Output the (x, y) coordinate of the center of the cell containing the given text.  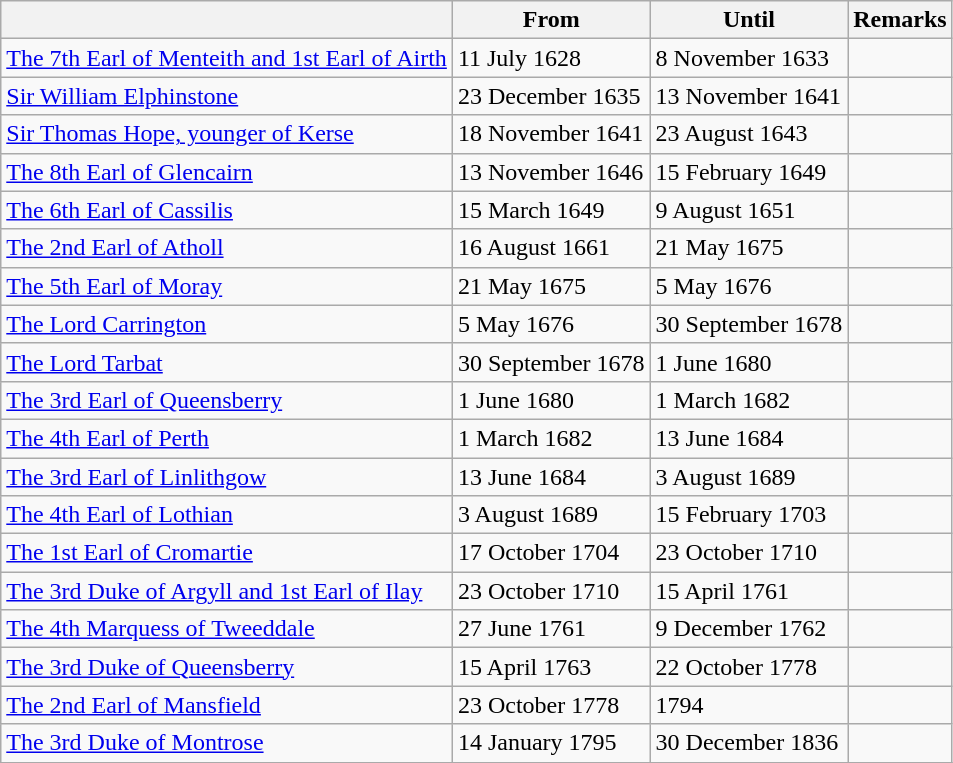
11 July 1628 (551, 58)
The 3rd Duke of Argyll and 1st Earl of Ilay (227, 591)
Remarks (900, 20)
15 February 1649 (749, 172)
The 3rd Duke of Queensberry (227, 667)
From (551, 20)
The 4th Marquess of Tweeddale (227, 629)
8 November 1633 (749, 58)
The 3rd Earl of Linlithgow (227, 477)
18 November 1641 (551, 134)
The 3rd Earl of Queensberry (227, 400)
9 August 1651 (749, 210)
13 November 1641 (749, 96)
Until (749, 20)
The 4th Earl of Lothian (227, 515)
The 6th Earl of Cassilis (227, 210)
The 8th Earl of Glencairn (227, 172)
The 2nd Earl of Mansfield (227, 705)
22 October 1778 (749, 667)
23 August 1643 (749, 134)
The Lord Tarbat (227, 362)
Sir Thomas Hope, younger of Kerse (227, 134)
27 June 1761 (551, 629)
The 1st Earl of Cromartie (227, 553)
Sir William Elphinstone (227, 96)
15 April 1763 (551, 667)
13 November 1646 (551, 172)
The 4th Earl of Perth (227, 438)
23 October 1778 (551, 705)
The 2nd Earl of Atholl (227, 248)
15 February 1703 (749, 515)
The 7th Earl of Menteith and 1st Earl of Airth (227, 58)
9 December 1762 (749, 629)
The 5th Earl of Moray (227, 286)
23 December 1635 (551, 96)
30 December 1836 (749, 743)
14 January 1795 (551, 743)
15 March 1649 (551, 210)
The 3rd Duke of Montrose (227, 743)
1794 (749, 705)
16 August 1661 (551, 248)
15 April 1761 (749, 591)
The Lord Carrington (227, 324)
17 October 1704 (551, 553)
